Determine the [x, y] coordinate at the center of the cell enclosing the given text.  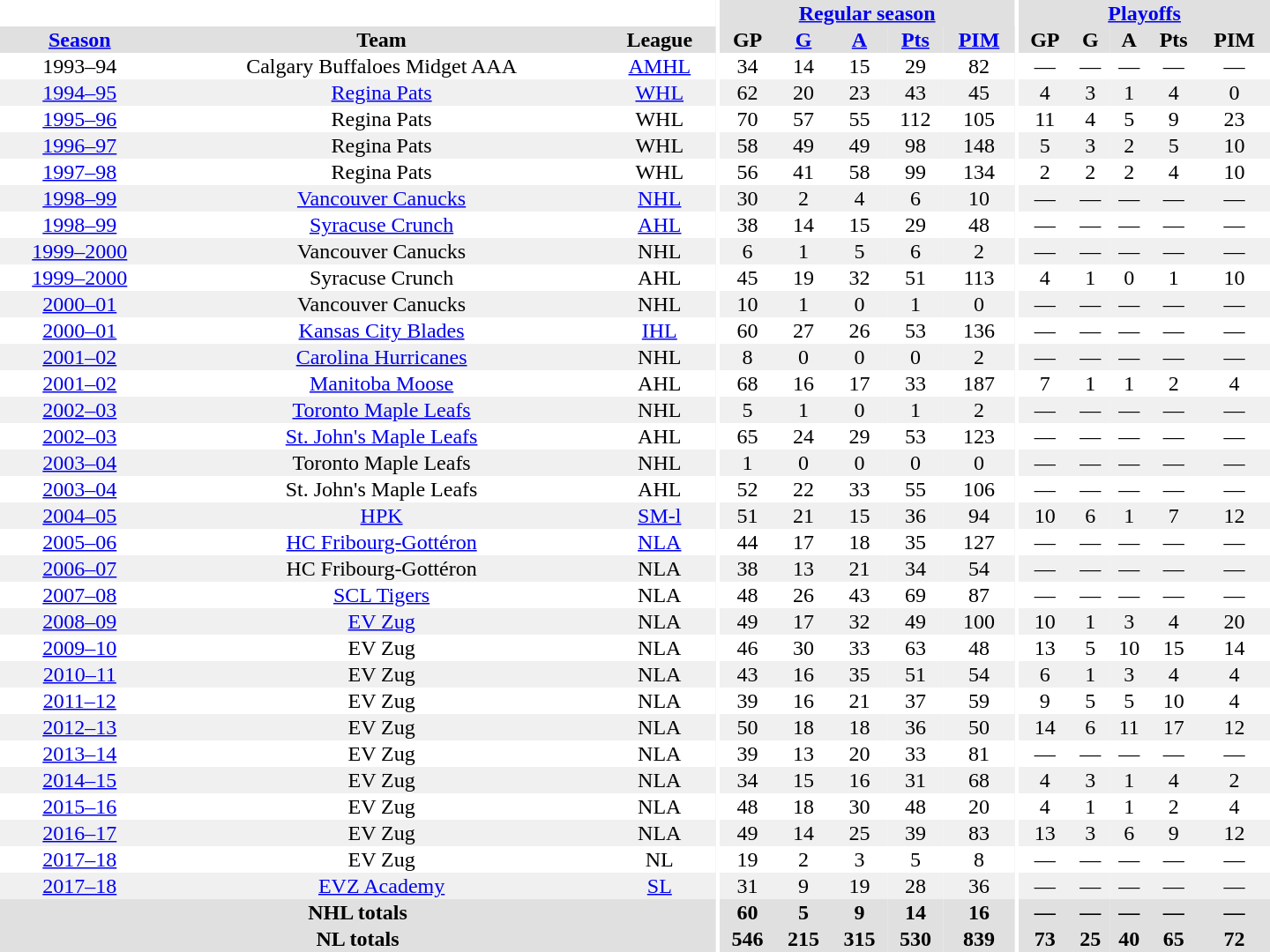
24 [803, 436]
IHL [660, 331]
Kansas City Blades [382, 331]
2016–17 [79, 833]
2006–07 [79, 569]
2007–08 [79, 595]
105 [979, 119]
SL [660, 886]
27 [803, 331]
73 [1044, 939]
EVZ Academy [382, 886]
22 [803, 489]
1993–94 [79, 66]
AMHL [660, 66]
148 [979, 145]
Playoffs [1145, 13]
546 [748, 939]
187 [979, 383]
72 [1235, 939]
2008–09 [79, 621]
315 [859, 939]
1996–97 [79, 145]
2014–15 [79, 780]
99 [915, 172]
Season [79, 40]
2013–14 [79, 754]
83 [979, 833]
113 [979, 278]
56 [748, 172]
839 [979, 939]
2011–12 [79, 701]
2012–13 [79, 727]
SM-l [660, 516]
44 [748, 542]
41 [803, 172]
127 [979, 542]
46 [748, 648]
70 [748, 119]
98 [915, 145]
1997–98 [79, 172]
215 [803, 939]
57 [803, 119]
2009–10 [79, 648]
37 [915, 701]
106 [979, 489]
52 [748, 489]
SCL Tigers [382, 595]
League [660, 40]
59 [979, 701]
134 [979, 172]
2004–05 [79, 516]
40 [1129, 939]
NL [660, 859]
94 [979, 516]
87 [979, 595]
NL totals [358, 939]
123 [979, 436]
NHL totals [358, 912]
Carolina Hurricanes [382, 357]
1994–95 [79, 93]
HPK [382, 516]
112 [915, 119]
2015–16 [79, 807]
2010–11 [79, 674]
2005–06 [79, 542]
Regular season [868, 13]
81 [979, 754]
62 [748, 93]
63 [915, 648]
100 [979, 621]
Manitoba Moose [382, 383]
28 [915, 886]
82 [979, 66]
69 [915, 595]
136 [979, 331]
Team [382, 40]
530 [915, 939]
Calgary Buffaloes Midget AAA [382, 66]
1995–96 [79, 119]
